Output the [X, Y] coordinate of the center of the cell containing the given text.  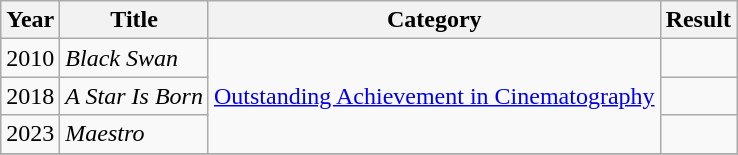
Black Swan [134, 58]
Title [134, 20]
A Star Is Born [134, 96]
2010 [30, 58]
Result [698, 20]
Maestro [134, 134]
Category [434, 20]
Outstanding Achievement in Cinematography [434, 96]
2023 [30, 134]
Year [30, 20]
2018 [30, 96]
